For the text-containing cell, return its midpoint in [X, Y] coordinate format. 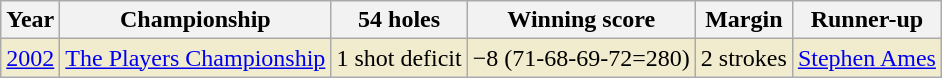
Margin [744, 20]
1 shot deficit [399, 58]
Year [30, 20]
Winning score [581, 20]
−8 (71-68-69-72=280) [581, 58]
2 strokes [744, 58]
Runner-up [866, 20]
Championship [196, 20]
The Players Championship [196, 58]
54 holes [399, 20]
Stephen Ames [866, 58]
2002 [30, 58]
